For the text-containing cell, return its midpoint in (X, Y) coordinate format. 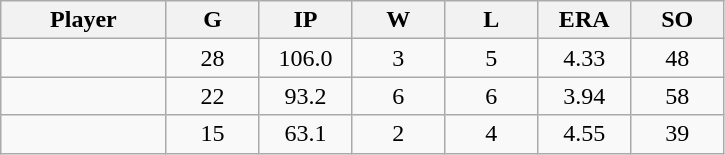
4.33 (584, 58)
G (212, 20)
ERA (584, 20)
22 (212, 96)
3 (398, 58)
4.55 (584, 134)
4 (492, 134)
W (398, 20)
48 (678, 58)
58 (678, 96)
L (492, 20)
Player (84, 20)
SO (678, 20)
93.2 (306, 96)
IP (306, 20)
106.0 (306, 58)
39 (678, 134)
15 (212, 134)
2 (398, 134)
3.94 (584, 96)
28 (212, 58)
63.1 (306, 134)
5 (492, 58)
